For the text-containing cell, return its midpoint in (x, y) coordinate format. 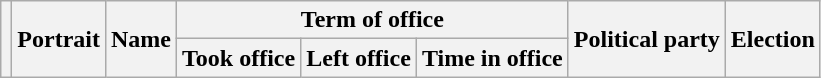
Portrait (59, 39)
Took office (239, 58)
Term of office (373, 20)
Name (140, 39)
Election (772, 39)
Political party (646, 39)
Left office (359, 58)
Time in office (492, 58)
